Determine the [X, Y] coordinate at the center of the cell enclosing the given text.  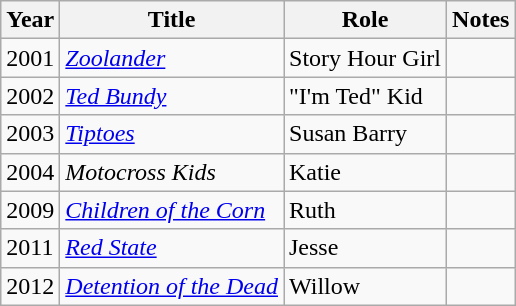
Willow [366, 286]
Children of the Corn [172, 210]
Motocross Kids [172, 172]
2012 [30, 286]
Katie [366, 172]
2003 [30, 134]
Tiptoes [172, 134]
Red State [172, 248]
Detention of the Dead [172, 286]
Zoolander [172, 58]
Role [366, 20]
2002 [30, 96]
2001 [30, 58]
Ted Bundy [172, 96]
Story Hour Girl [366, 58]
2011 [30, 248]
Susan Barry [366, 134]
Jesse [366, 248]
"I'm Ted" Kid [366, 96]
2004 [30, 172]
Notes [481, 20]
Title [172, 20]
2009 [30, 210]
Ruth [366, 210]
Year [30, 20]
